Provide the (x, y) coordinate of the cell's center where the given text is located.  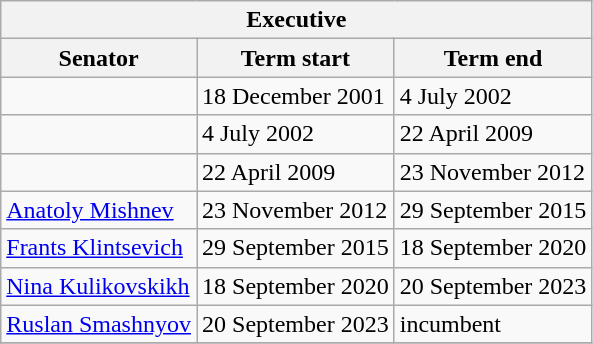
Term end (493, 58)
Frants Klintsevich (99, 248)
Executive (296, 20)
Term start (295, 58)
Nina Kulikovskikh (99, 286)
18 December 2001 (295, 96)
Anatoly Mishnev (99, 210)
Ruslan Smashnyov (99, 324)
Senator (99, 58)
incumbent (493, 324)
